Scan for the cell matching the given text and deliver its [X, Y] coordinate at center. 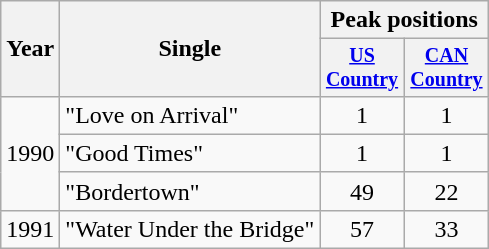
US Country [362, 68]
"Love on Arrival" [190, 115]
Year [30, 49]
CAN Country [446, 68]
"Good Times" [190, 153]
Peak positions [404, 20]
22 [446, 191]
"Bordertown" [190, 191]
57 [362, 229]
49 [362, 191]
"Water Under the Bridge" [190, 229]
1990 [30, 153]
33 [446, 229]
1991 [30, 229]
Single [190, 49]
